Capture the cell that displays the provided text and extract its [X, Y] central coordinate. 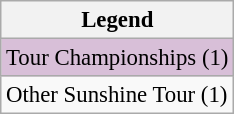
Other Sunshine Tour (1) [118, 95]
Legend [118, 20]
Tour Championships (1) [118, 58]
